Scan for the cell matching the given text and deliver its (X, Y) coordinate at center. 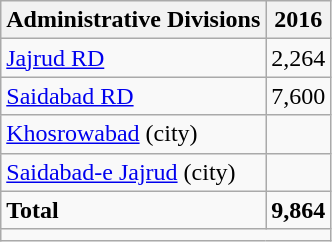
Saidabad-e Jajrud (city) (134, 172)
2016 (298, 20)
9,864 (298, 210)
Jajrud RD (134, 58)
Saidabad RD (134, 96)
7,600 (298, 96)
Khosrowabad (city) (134, 134)
Administrative Divisions (134, 20)
Total (134, 210)
2,264 (298, 58)
